Provide the (X, Y) coordinate of the cell's center where the given text is located.  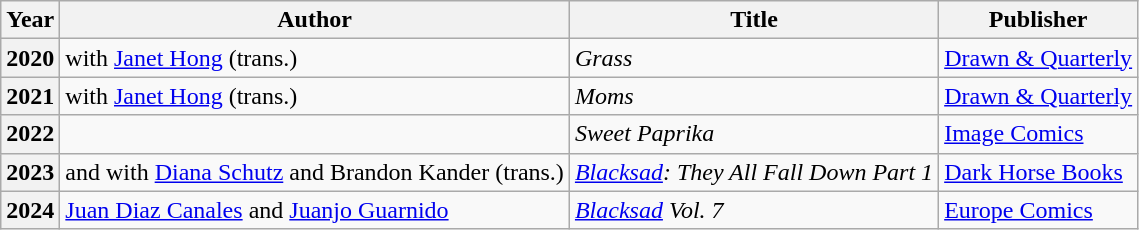
and with Diana Schutz and Brandon Kander (trans.) (315, 172)
Moms (754, 96)
2024 (30, 210)
2020 (30, 58)
2023 (30, 172)
Title (754, 20)
Publisher (1038, 20)
Year (30, 20)
Image Comics (1038, 134)
Author (315, 20)
2021 (30, 96)
Grass (754, 58)
Sweet Paprika (754, 134)
Europe Comics (1038, 210)
2022 (30, 134)
Dark Horse Books (1038, 172)
Blacksad: They All Fall Down Part 1 (754, 172)
Blacksad Vol. 7 (754, 210)
Juan Diaz Canales and Juanjo Guarnido (315, 210)
